Search for the cell housing the specified text and yield its (X, Y) center coordinate. 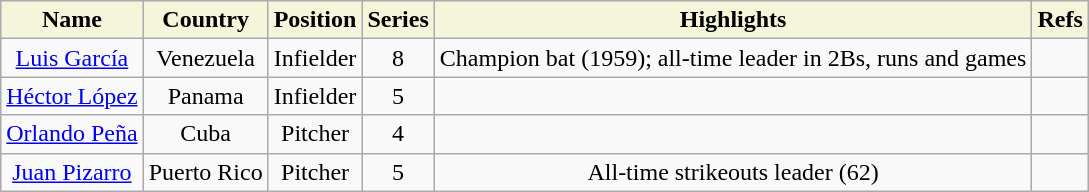
Héctor López (72, 96)
Luis García (72, 58)
Highlights (733, 20)
Cuba (206, 134)
Orlando Peña (72, 134)
Refs (1060, 20)
4 (398, 134)
Puerto Rico (206, 172)
Country (206, 20)
Name (72, 20)
Panama (206, 96)
Champion bat (1959); all-time leader in 2Bs, runs and games (733, 58)
Juan Pizarro (72, 172)
Venezuela (206, 58)
8 (398, 58)
All-time strikeouts leader (62) (733, 172)
Position (315, 20)
Series (398, 20)
